Return (X, Y) of the center of cell containing provided text 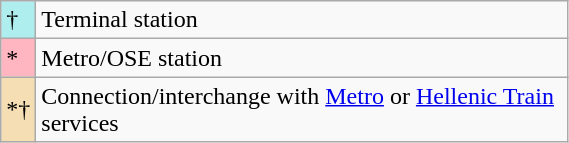
Metro/OSE station (302, 58)
Terminal station (302, 20)
*† (18, 110)
* (18, 58)
† (18, 20)
Connection/interchange with Metro or Hellenic Train services (302, 110)
